Pinpoint the cell where the given text exists, returning its (X, Y) midpoint coordinate. 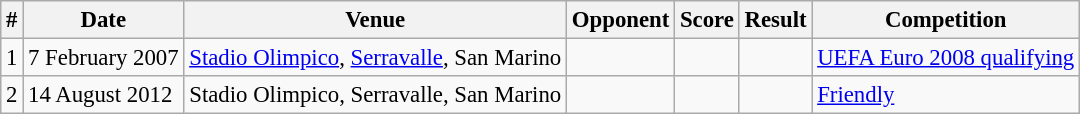
2 (12, 95)
Venue (376, 20)
1 (12, 58)
Opponent (621, 20)
# (12, 20)
Score (708, 20)
Result (776, 20)
Friendly (946, 95)
UEFA Euro 2008 qualifying (946, 58)
7 February 2007 (104, 58)
Date (104, 20)
Competition (946, 20)
14 August 2012 (104, 95)
